Pinpoint the cell where the given text exists, returning its [x, y] midpoint coordinate. 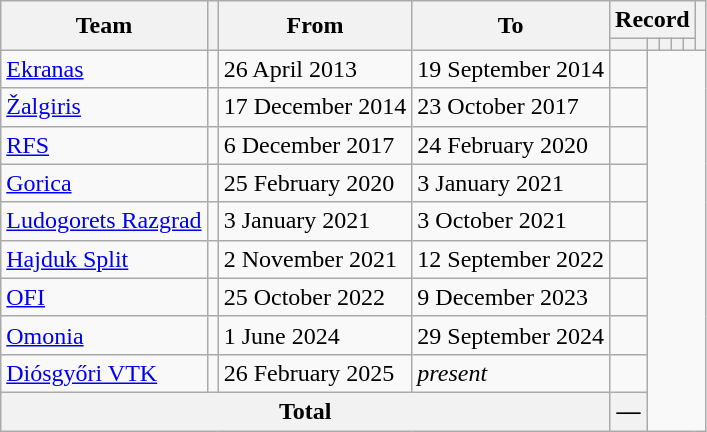
6 December 2017 [315, 145]
Žalgiris [104, 107]
29 September 2024 [511, 335]
26 February 2025 [315, 373]
3 October 2021 [511, 221]
present [511, 373]
OFI [104, 297]
2 November 2021 [315, 259]
Record [653, 20]
24 February 2020 [511, 145]
1 June 2024 [315, 335]
— [629, 411]
Diósgyőri VTK [104, 373]
25 October 2022 [315, 297]
From [315, 26]
Omonia [104, 335]
23 October 2017 [511, 107]
Total [306, 411]
9 December 2023 [511, 297]
Hajduk Split [104, 259]
Ekranas [104, 69]
RFS [104, 145]
19 September 2014 [511, 69]
12 September 2022 [511, 259]
26 April 2013 [315, 69]
Gorica [104, 183]
25 February 2020 [315, 183]
Team [104, 26]
Ludogorets Razgrad [104, 221]
17 December 2014 [315, 107]
To [511, 26]
